Provide the (X, Y) coordinate of the cell's center where the given text is located.  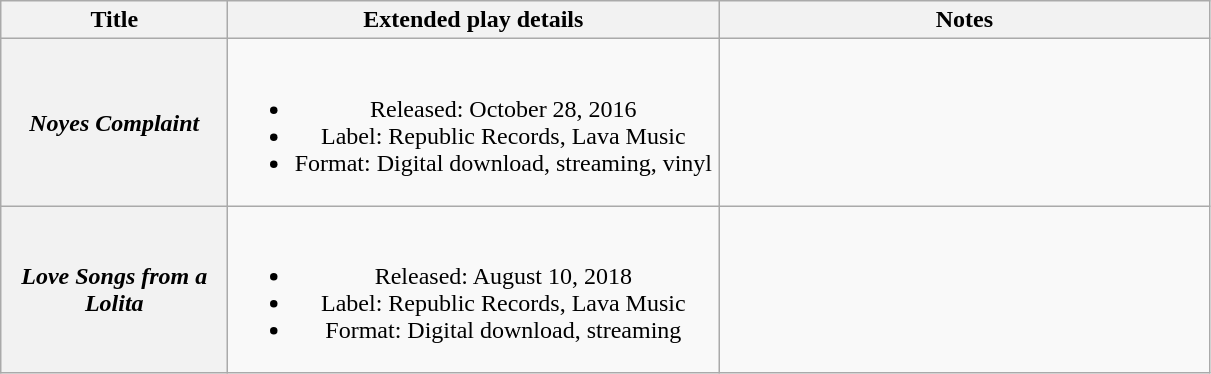
Notes (964, 20)
Title (114, 20)
Noyes Complaint (114, 122)
Extended play details (474, 20)
Released: August 10, 2018Label: Republic Records, Lava MusicFormat: Digital download, streaming (474, 290)
Love Songs from a Lolita (114, 290)
Released: October 28, 2016Label: Republic Records, Lava MusicFormat: Digital download, streaming, vinyl (474, 122)
